Search for the cell housing the specified text and yield its (x, y) center coordinate. 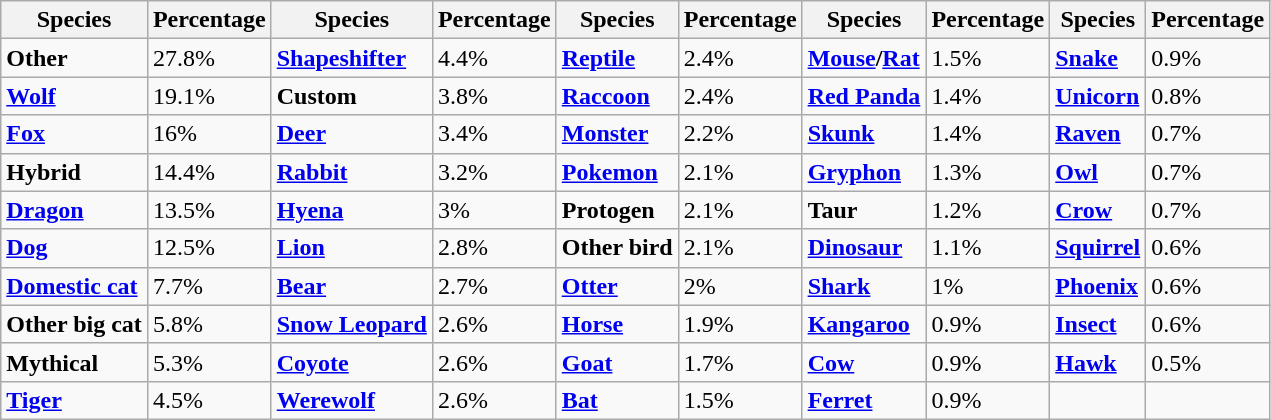
Squirrel (1098, 248)
13.5% (209, 210)
5.3% (209, 362)
4.5% (209, 400)
3.4% (494, 134)
Raccoon (617, 96)
Hybrid (74, 172)
Other (74, 58)
Shark (864, 286)
Snow Leopard (352, 324)
19.1% (209, 96)
3.8% (494, 96)
Other big cat (74, 324)
Other bird (617, 248)
Gryphon (864, 172)
Werewolf (352, 400)
Reptile (617, 58)
Red Panda (864, 96)
Domestic cat (74, 286)
Wolf (74, 96)
1.3% (988, 172)
Skunk (864, 134)
Phoenix (1098, 286)
1% (988, 286)
Bat (617, 400)
3.2% (494, 172)
3% (494, 210)
Crow (1098, 210)
14.4% (209, 172)
Kangaroo (864, 324)
4.4% (494, 58)
Dinosaur (864, 248)
0.5% (1208, 362)
7.7% (209, 286)
12.5% (209, 248)
Protogen (617, 210)
27.8% (209, 58)
Mouse/Rat (864, 58)
Bear (352, 286)
2.8% (494, 248)
1.2% (988, 210)
2% (740, 286)
Shapeshifter (352, 58)
5.8% (209, 324)
Otter (617, 286)
Snake (1098, 58)
Hyena (352, 210)
Rabbit (352, 172)
Dragon (74, 210)
2.2% (740, 134)
Tiger (74, 400)
Insect (1098, 324)
Ferret (864, 400)
1.7% (740, 362)
Dog (74, 248)
Taur (864, 210)
Hawk (1098, 362)
2.7% (494, 286)
Raven (1098, 134)
Monster (617, 134)
Pokemon (617, 172)
Custom (352, 96)
Coyote (352, 362)
Horse (617, 324)
Unicorn (1098, 96)
1.1% (988, 248)
Fox (74, 134)
Owl (1098, 172)
Deer (352, 134)
Mythical (74, 362)
16% (209, 134)
Cow (864, 362)
Goat (617, 362)
1.9% (740, 324)
Lion (352, 248)
0.8% (1208, 96)
